Provide the [x, y] coordinate of the cell's center where the given text is located.  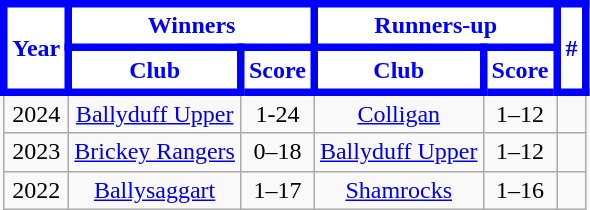
Shamrocks [398, 190]
Ballysaggart [155, 190]
Year [36, 48]
2024 [36, 112]
Runners-up [436, 26]
1-24 [277, 112]
Brickey Rangers [155, 152]
Colligan [398, 112]
# [572, 48]
1–17 [277, 190]
2022 [36, 190]
0–18 [277, 152]
1–16 [520, 190]
Winners [192, 26]
2023 [36, 152]
